Find where the given text appears and provide that cell's center as [x, y] coordinate. 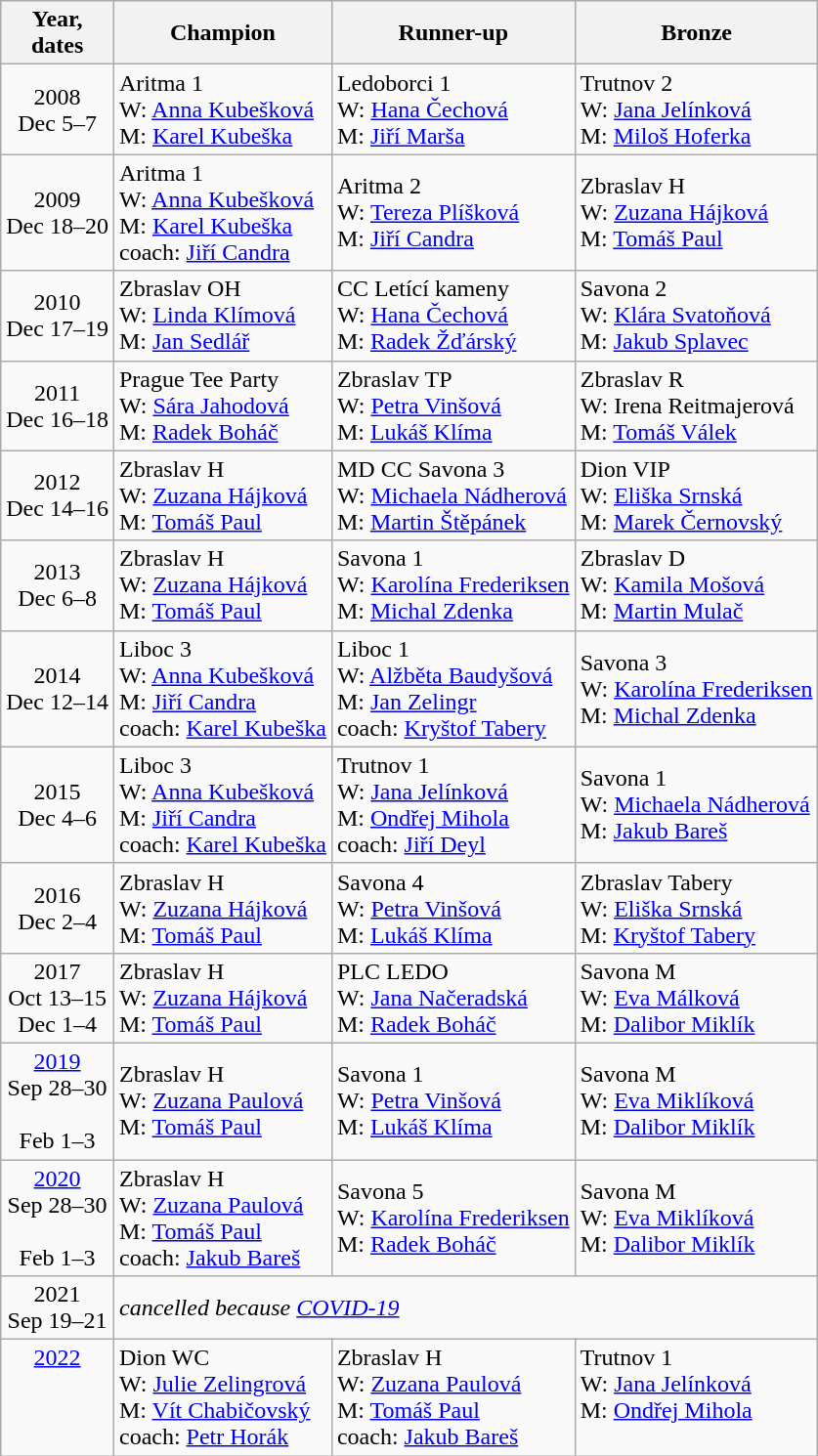
Dion WCW: Julie ZelingrováM: Vít Chabičovskýcoach: Petr Horák [223, 1397]
Zbraslav RW: Irena ReitmajerováM: Tomáš Válek [696, 406]
2014Dec 12–14 [58, 688]
2019Sep 28–30Feb 1–3 [58, 1100]
2010Dec 17–19 [58, 316]
Zbraslav HW: Zuzana PaulováM: Tomáš Paul [223, 1100]
Savona MW: Eva MálkováM: Dalibor Miklík [696, 998]
PLC LEDOW: Jana NačeradskáM: Radek Boháč [453, 998]
Savona 1W: Petra VinšováM: Lukáš Klíma [453, 1100]
Prague Tee PartyW: Sára JahodováM: Radek Boháč [223, 406]
Savona 4W: Petra VinšováM: Lukáš Klíma [453, 908]
Zbraslav OHW: Linda KlímováM: Jan Sedlář [223, 316]
Trutnov 1W: Jana JelínkováM: Ondřej Miholacoach: Jiří Deyl [453, 805]
Aritma 1W: Anna KubeškováM: Karel Kubeška [223, 109]
Bronze [696, 33]
Dion VIPW: Eliška SrnskáM: Marek Černovský [696, 495]
Trutnov 2W: Jana JelínkováM: Miloš Hoferka [696, 109]
2020Sep 28–30Feb 1–3 [58, 1218]
CC Letící kamenyW: Hana ČechováM: Radek Žďárský [453, 316]
2021Sep 19–21 [58, 1307]
Aritma 1W: Anna KubeškováM: Karel Kubeškacoach: Jiří Candra [223, 213]
Trutnov 1W: Jana JelínkováM: Ondřej Mihola [696, 1397]
2017Oct 13–15Dec 1–4 [58, 998]
2008Dec 5–7 [58, 109]
MD CC Savona 3W: Michaela NádherováM: Martin Štěpánek [453, 495]
Liboc 1W: Alžběta BaudyšováM: Jan Zelingrcoach: Kryštof Tabery [453, 688]
2011Dec 16–18 [58, 406]
Savona 1W: Michaela NádherováM: Jakub Bareš [696, 805]
Zbraslav TPW: Petra VinšováM: Lukáš Klíma [453, 406]
Savona 5W: Karolína FrederiksenM: Radek Boháč [453, 1218]
2016Dec 2–4 [58, 908]
2009Dec 18–20 [58, 213]
2013Dec 6–8 [58, 585]
Ledoborci 1W: Hana ČechováM: Jiří Marša [453, 109]
Runner-up [453, 33]
Savona 2W: Klára SvatoňováM: Jakub Splavec [696, 316]
Champion [223, 33]
2012Dec 14–16 [58, 495]
Zbraslav DW: Kamila MošováM: Martin Mulač [696, 585]
Savona 1W: Karolína FrederiksenM: Michal Zdenka [453, 585]
Aritma 2W: Tereza PlíškováM: Jiří Candra [453, 213]
cancelled because COVID-19 [465, 1307]
Year,dates [58, 33]
Savona 3W: Karolína FrederiksenM: Michal Zdenka [696, 688]
2022 [58, 1397]
2015Dec 4–6 [58, 805]
Zbraslav TaberyW: Eliška SrnskáM: Kryštof Tabery [696, 908]
